Capture the cell that displays the provided text and extract its (X, Y) central coordinate. 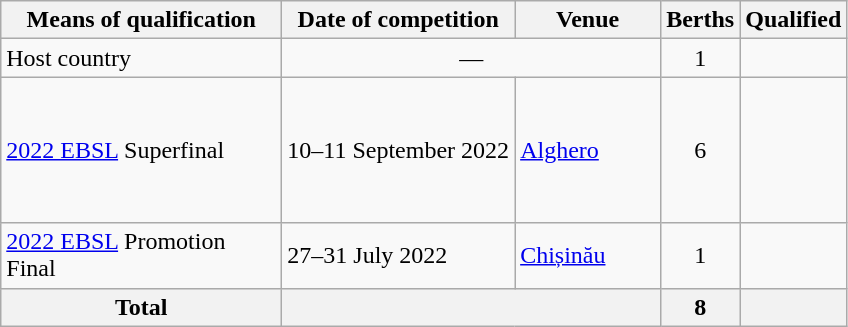
Total (142, 307)
10–11 September 2022 (398, 150)
— (472, 58)
Venue (588, 20)
Chișinău (588, 256)
8 (700, 307)
Host country (142, 58)
Means of qualification (142, 20)
27–31 July 2022 (398, 256)
Alghero (588, 150)
Date of competition (398, 20)
Berths (700, 20)
2022 EBSL Promotion Final (142, 256)
2022 EBSL Superfinal (142, 150)
6 (700, 150)
Qualified (794, 20)
